From the cell containing the given text, extract its center point as [x, y] coordinate. 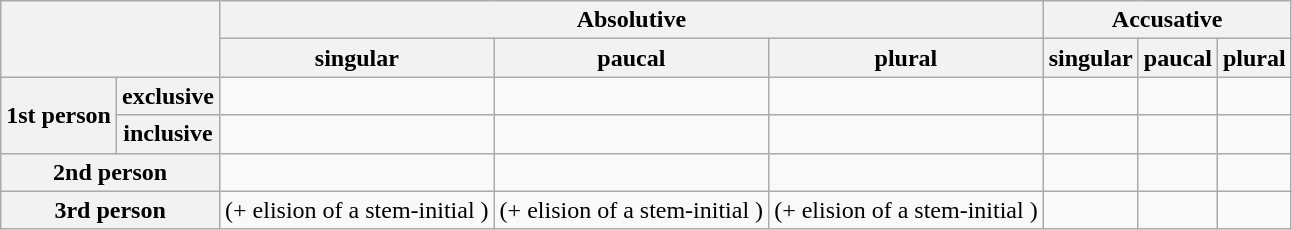
Accusative [1167, 20]
1st person [59, 115]
exclusive [168, 96]
Absolutive [632, 20]
inclusive [168, 134]
3rd person [110, 210]
2nd person [110, 172]
